Scan for the cell matching the given text and deliver its [x, y] coordinate at center. 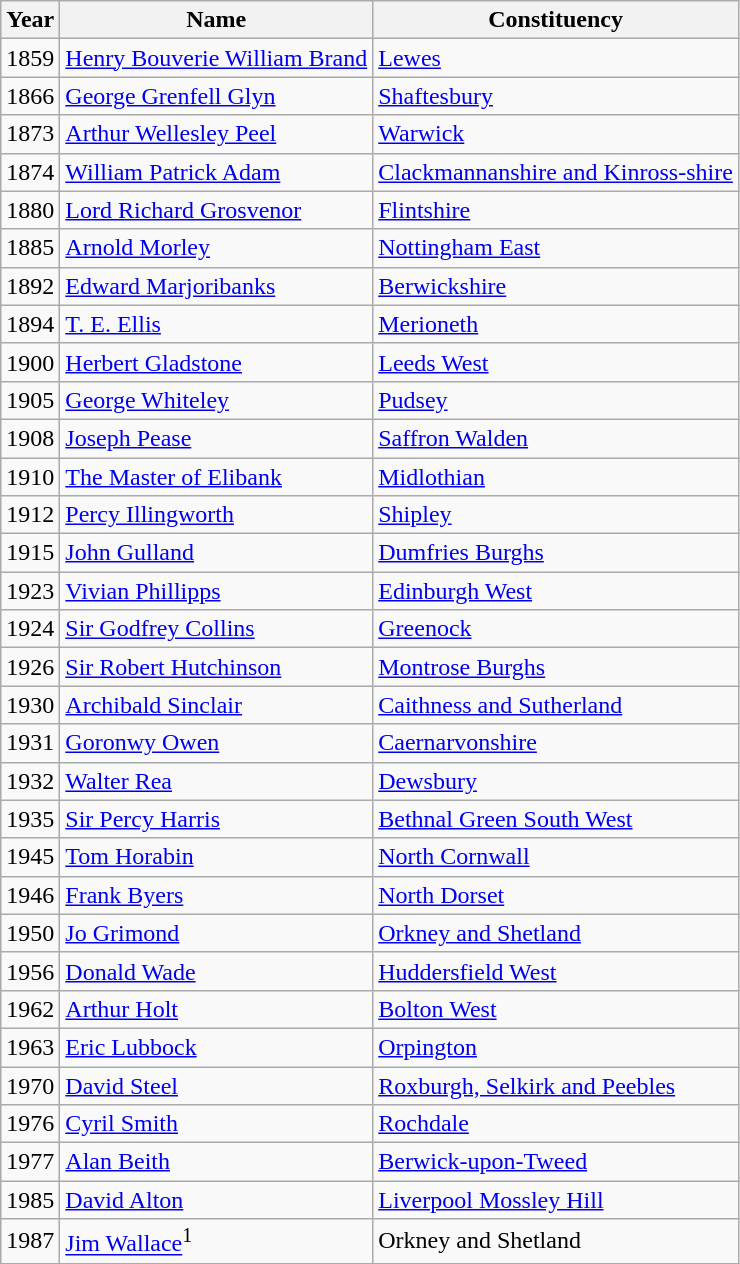
Henry Bouverie William Brand [216, 58]
Vivian Phillipps [216, 591]
1932 [30, 781]
Huddersfield West [556, 971]
George Whiteley [216, 400]
Jim Wallace1 [216, 1242]
1885 [30, 248]
William Patrick Adam [216, 172]
1935 [30, 819]
Goronwy Owen [216, 743]
Name [216, 20]
1894 [30, 324]
1892 [30, 286]
Edward Marjoribanks [216, 286]
Warwick [556, 134]
1900 [30, 362]
1970 [30, 1085]
Frank Byers [216, 895]
1985 [30, 1200]
1956 [30, 971]
Midlothian [556, 477]
Jo Grimond [216, 933]
Merioneth [556, 324]
Edinburgh West [556, 591]
Rochdale [556, 1124]
Roxburgh, Selkirk and Peebles [556, 1085]
Nottingham East [556, 248]
1924 [30, 629]
Eric Lubbock [216, 1047]
Caithness and Sutherland [556, 705]
Cyril Smith [216, 1124]
1950 [30, 933]
The Master of Elibank [216, 477]
Arthur Wellesley Peel [216, 134]
1963 [30, 1047]
1880 [30, 210]
1946 [30, 895]
1908 [30, 438]
Lord Richard Grosvenor [216, 210]
John Gulland [216, 553]
Percy Illingworth [216, 515]
David Alton [216, 1200]
Caernarvonshire [556, 743]
Shipley [556, 515]
Arnold Morley [216, 248]
Dumfries Burghs [556, 553]
1866 [30, 96]
Tom Horabin [216, 857]
Alan Beith [216, 1162]
1976 [30, 1124]
Flintshire [556, 210]
Saffron Walden [556, 438]
Donald Wade [216, 971]
Herbert Gladstone [216, 362]
Sir Godfrey Collins [216, 629]
1915 [30, 553]
Constituency [556, 20]
Dewsbury [556, 781]
David Steel [216, 1085]
Joseph Pease [216, 438]
Year [30, 20]
Leeds West [556, 362]
1962 [30, 1009]
1910 [30, 477]
Montrose Burghs [556, 667]
Archibald Sinclair [216, 705]
Lewes [556, 58]
Liverpool Mossley Hill [556, 1200]
Walter Rea [216, 781]
Berwickshire [556, 286]
Arthur Holt [216, 1009]
1987 [30, 1242]
1930 [30, 705]
Sir Robert Hutchinson [216, 667]
1905 [30, 400]
Clackmannanshire and Kinross-shire [556, 172]
Shaftesbury [556, 96]
1926 [30, 667]
1874 [30, 172]
Orpington [556, 1047]
1859 [30, 58]
Greenock [556, 629]
1873 [30, 134]
1977 [30, 1162]
T. E. Ellis [216, 324]
1945 [30, 857]
North Cornwall [556, 857]
1923 [30, 591]
1912 [30, 515]
Berwick-upon-Tweed [556, 1162]
Sir Percy Harris [216, 819]
Bethnal Green South West [556, 819]
George Grenfell Glyn [216, 96]
Pudsey [556, 400]
North Dorset [556, 895]
1931 [30, 743]
Bolton West [556, 1009]
